Return the (x, y) coordinate for the center point of the cell that contains the specified text.  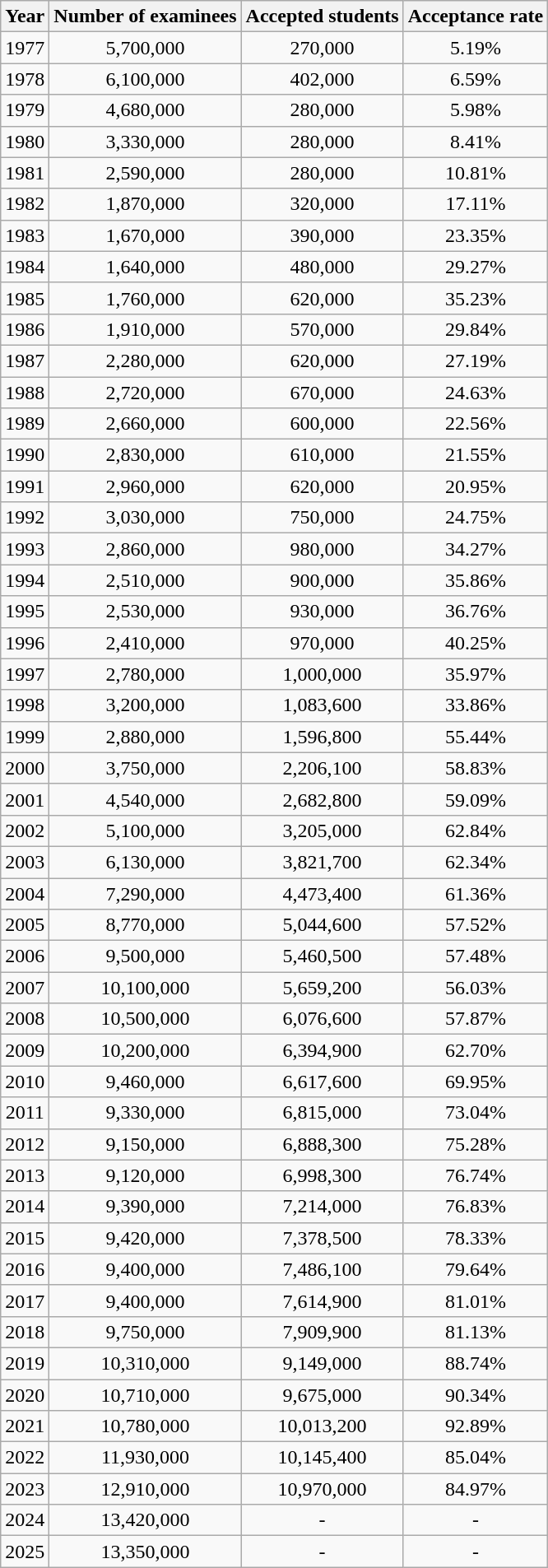
Year (25, 16)
12,910,000 (145, 1489)
4,540,000 (145, 799)
2,660,000 (145, 424)
29.84% (476, 329)
2022 (25, 1458)
17.11% (476, 204)
1,000,000 (323, 674)
2,682,800 (323, 799)
2,780,000 (145, 674)
1,910,000 (145, 329)
2002 (25, 831)
13,420,000 (145, 1520)
36.76% (476, 612)
6,998,300 (323, 1175)
1995 (25, 612)
2,206,100 (323, 768)
3,750,000 (145, 768)
2,590,000 (145, 173)
55.44% (476, 737)
79.64% (476, 1269)
13,350,000 (145, 1552)
22.56% (476, 424)
21.55% (476, 455)
5.19% (476, 48)
78.33% (476, 1238)
2017 (25, 1300)
76.83% (476, 1207)
7,214,000 (323, 1207)
1983 (25, 235)
5,044,600 (323, 925)
980,000 (323, 549)
1977 (25, 48)
6,617,600 (323, 1082)
57.87% (476, 1019)
81.01% (476, 1300)
1979 (25, 110)
1990 (25, 455)
23.35% (476, 235)
10.81% (476, 173)
9,120,000 (145, 1175)
1982 (25, 204)
9,420,000 (145, 1238)
9,149,000 (323, 1363)
35.86% (476, 580)
4,680,000 (145, 110)
61.36% (476, 893)
Number of examinees (145, 16)
1981 (25, 173)
Accepted students (323, 16)
2,830,000 (145, 455)
69.95% (476, 1082)
1992 (25, 518)
5,460,500 (323, 956)
56.03% (476, 988)
1998 (25, 705)
2000 (25, 768)
20.95% (476, 486)
9,460,000 (145, 1082)
9,330,000 (145, 1113)
10,013,200 (323, 1426)
10,970,000 (323, 1489)
2018 (25, 1332)
29.27% (476, 267)
35.23% (476, 298)
2016 (25, 1269)
88.74% (476, 1363)
10,710,000 (145, 1395)
6.59% (476, 79)
24.75% (476, 518)
2020 (25, 1395)
59.09% (476, 799)
2003 (25, 862)
2021 (25, 1426)
5,700,000 (145, 48)
1994 (25, 580)
1,083,600 (323, 705)
930,000 (323, 612)
81.13% (476, 1332)
2010 (25, 1082)
7,486,100 (323, 1269)
570,000 (323, 329)
92.89% (476, 1426)
320,000 (323, 204)
1988 (25, 393)
2,880,000 (145, 737)
3,821,700 (323, 862)
3,205,000 (323, 831)
7,909,900 (323, 1332)
2024 (25, 1520)
6,888,300 (323, 1144)
610,000 (323, 455)
62.70% (476, 1050)
1989 (25, 424)
2,530,000 (145, 612)
9,500,000 (145, 956)
600,000 (323, 424)
34.27% (476, 549)
10,780,000 (145, 1426)
27.19% (476, 361)
2004 (25, 893)
1984 (25, 267)
1987 (25, 361)
9,390,000 (145, 1207)
2025 (25, 1552)
33.86% (476, 705)
2,720,000 (145, 393)
2,510,000 (145, 580)
2,410,000 (145, 643)
1978 (25, 79)
7,378,500 (323, 1238)
9,750,000 (145, 1332)
750,000 (323, 518)
2019 (25, 1363)
5,100,000 (145, 831)
2014 (25, 1207)
84.97% (476, 1489)
3,030,000 (145, 518)
480,000 (323, 267)
7,290,000 (145, 893)
2012 (25, 1144)
2,860,000 (145, 549)
10,310,000 (145, 1363)
2008 (25, 1019)
76.74% (476, 1175)
2005 (25, 925)
2,960,000 (145, 486)
40.25% (476, 643)
2006 (25, 956)
85.04% (476, 1458)
1985 (25, 298)
900,000 (323, 580)
57.52% (476, 925)
6,076,600 (323, 1019)
1999 (25, 737)
58.83% (476, 768)
2,280,000 (145, 361)
6,394,900 (323, 1050)
9,150,000 (145, 1144)
10,145,400 (323, 1458)
2015 (25, 1238)
402,000 (323, 79)
6,815,000 (323, 1113)
62.34% (476, 862)
Acceptance rate (476, 16)
1,640,000 (145, 267)
8,770,000 (145, 925)
3,200,000 (145, 705)
8.41% (476, 142)
10,200,000 (145, 1050)
5,659,200 (323, 988)
90.34% (476, 1395)
1996 (25, 643)
35.97% (476, 674)
1986 (25, 329)
73.04% (476, 1113)
2011 (25, 1113)
1980 (25, 142)
1997 (25, 674)
2013 (25, 1175)
1,870,000 (145, 204)
6,100,000 (145, 79)
11,930,000 (145, 1458)
10,500,000 (145, 1019)
270,000 (323, 48)
5.98% (476, 110)
2007 (25, 988)
1993 (25, 549)
670,000 (323, 393)
1,670,000 (145, 235)
62.84% (476, 831)
1,596,800 (323, 737)
10,100,000 (145, 988)
2001 (25, 799)
2023 (25, 1489)
4,473,400 (323, 893)
57.48% (476, 956)
75.28% (476, 1144)
6,130,000 (145, 862)
970,000 (323, 643)
390,000 (323, 235)
1,760,000 (145, 298)
24.63% (476, 393)
7,614,900 (323, 1300)
1991 (25, 486)
2009 (25, 1050)
3,330,000 (145, 142)
9,675,000 (323, 1395)
